Locate the cell with the specified text and output its [x, y] center coordinate. 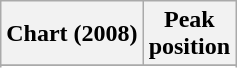
Chart (2008) [72, 34]
Peakposition [189, 34]
